Return the [X, Y] coordinate for the center point of the cell that contains the specified text.  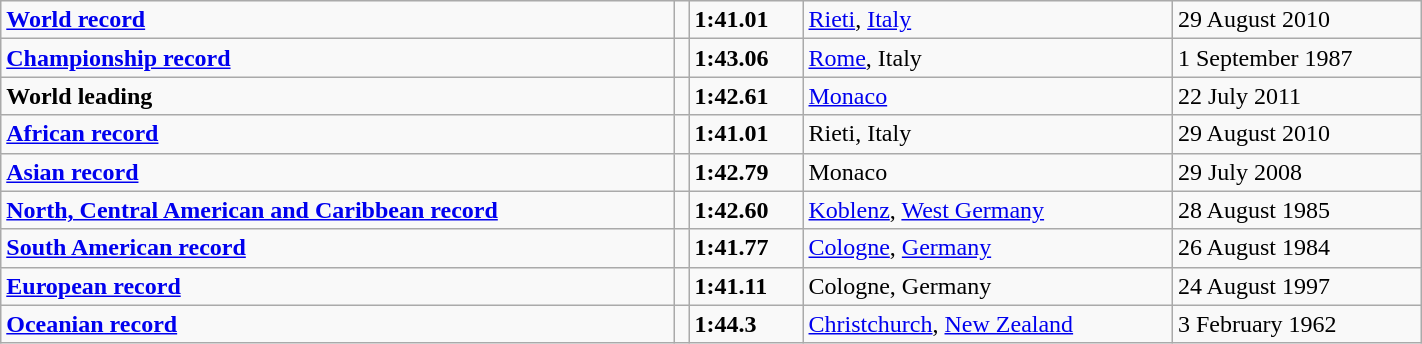
Rome, Italy [988, 58]
World leading [338, 96]
28 August 1985 [1296, 210]
Asian record [338, 172]
European record [338, 286]
Oceanian record [338, 324]
1:44.3 [746, 324]
3 February 1962 [1296, 324]
24 August 1997 [1296, 286]
29 July 2008 [1296, 172]
1:41.11 [746, 286]
26 August 1984 [1296, 248]
North, Central American and Caribbean record [338, 210]
World record [338, 20]
1:41.77 [746, 248]
1:42.61 [746, 96]
Christchurch, New Zealand [988, 324]
Championship record [338, 58]
Koblenz, West Germany [988, 210]
22 July 2011 [1296, 96]
1:42.60 [746, 210]
African record [338, 134]
1 September 1987 [1296, 58]
1:42.79 [746, 172]
1:43.06 [746, 58]
South American record [338, 248]
